Return the [X, Y] coordinate for the center point of the cell that contains the specified text.  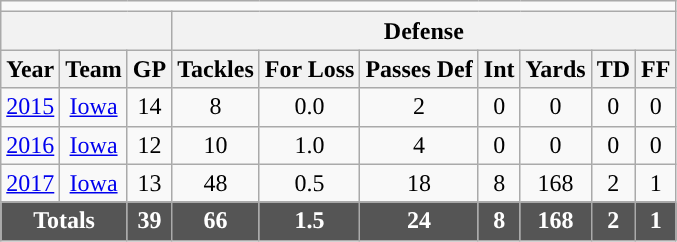
Int [499, 69]
4 [419, 145]
TD [613, 69]
Totals [64, 221]
Team [94, 69]
66 [216, 221]
10 [216, 145]
2015 [30, 107]
Defense [424, 31]
0.5 [310, 183]
0.0 [310, 107]
FF [656, 69]
1.0 [310, 145]
39 [149, 221]
14 [149, 107]
48 [216, 183]
1.5 [310, 221]
Tackles [216, 69]
GP [149, 69]
Year [30, 69]
Yards [556, 69]
18 [419, 183]
Passes Def [419, 69]
12 [149, 145]
13 [149, 183]
2016 [30, 145]
24 [419, 221]
For Loss [310, 69]
2017 [30, 183]
